Detect which cell encompasses the target text, then output its [X, Y] center coordinate. 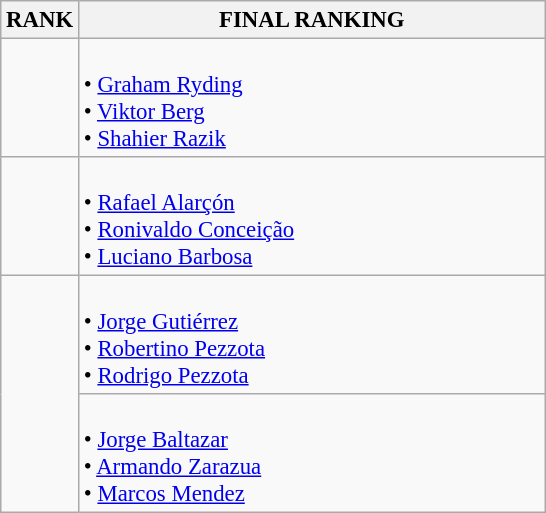
• Jorge Baltazar• Armando Zarazua• Marcos Mendez [312, 454]
• Rafael Alarçón• Ronivaldo Conceição• Luciano Barbosa [312, 216]
• Jorge Gutiérrez• Robertino Pezzota• Rodrigo Pezzota [312, 336]
FINAL RANKING [312, 20]
• Graham Ryding• Viktor Berg• Shahier Razik [312, 98]
RANK [40, 20]
